Capture the cell that displays the provided text and extract its [x, y] central coordinate. 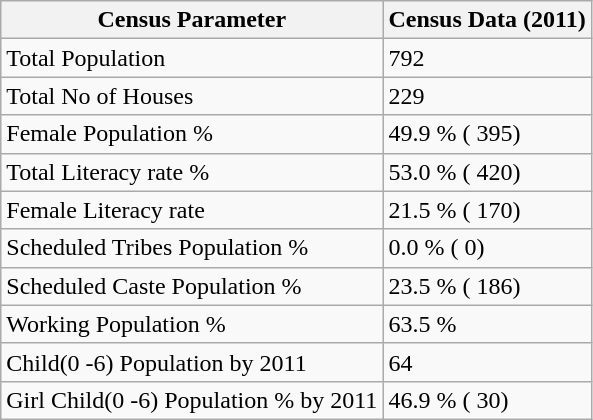
Total No of Houses [192, 96]
23.5 % ( 186) [487, 286]
21.5 % ( 170) [487, 210]
64 [487, 362]
Working Population % [192, 324]
46.9 % ( 30) [487, 400]
49.9 % ( 395) [487, 134]
Scheduled Caste Population % [192, 286]
Female Population % [192, 134]
792 [487, 58]
Female Literacy rate [192, 210]
Scheduled Tribes Population % [192, 248]
229 [487, 96]
Total Literacy rate % [192, 172]
Total Population [192, 58]
Census Parameter [192, 20]
63.5 % [487, 324]
Census Data (2011) [487, 20]
Girl Child(0 -6) Population % by 2011 [192, 400]
Child(0 -6) Population by 2011 [192, 362]
53.0 % ( 420) [487, 172]
0.0 % ( 0) [487, 248]
